For the text-containing cell, return its midpoint in [X, Y] coordinate format. 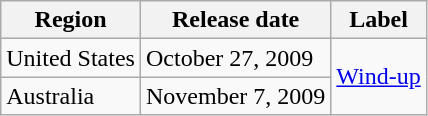
Australia [71, 96]
Label [378, 20]
November 7, 2009 [235, 96]
United States [71, 58]
Release date [235, 20]
Wind-up [378, 77]
Region [71, 20]
October 27, 2009 [235, 58]
